Find where the given text appears and provide that cell's center as [x, y] coordinate. 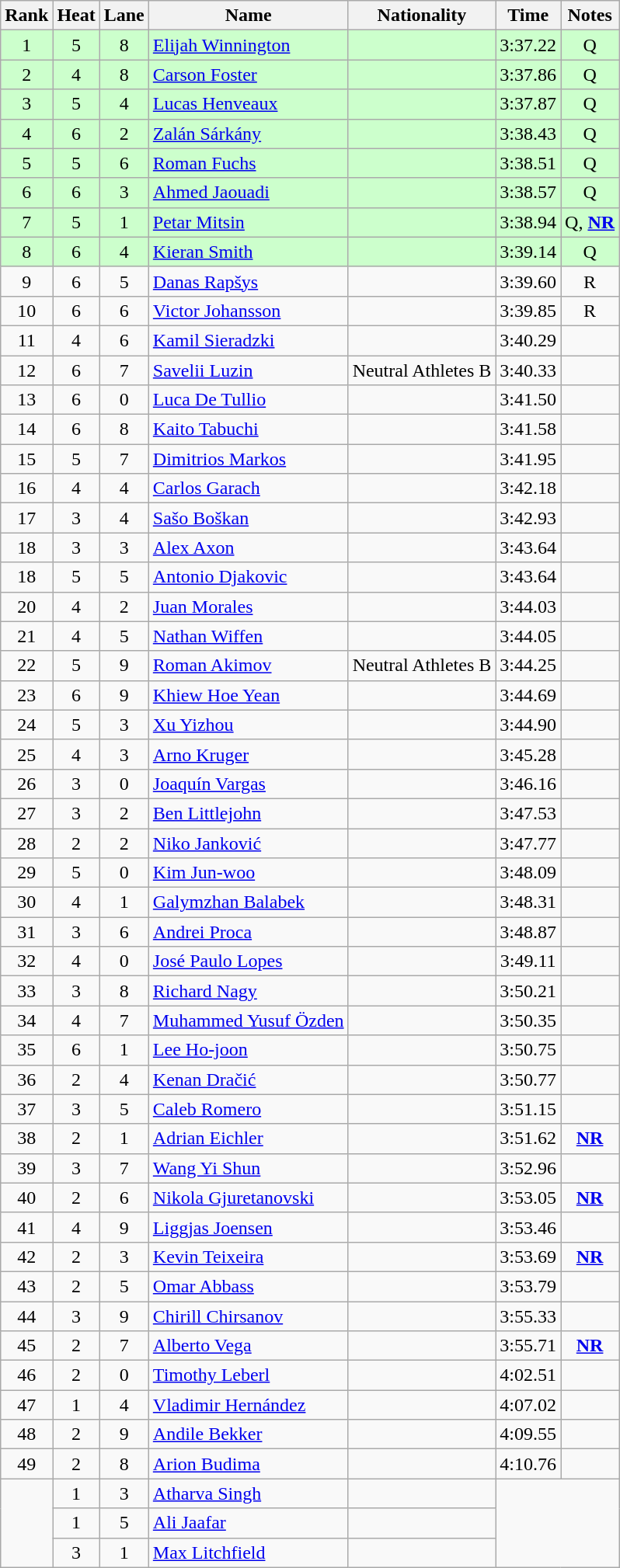
20 [26, 607]
3:47.53 [528, 813]
3:41.50 [528, 400]
Roman Fuchs [249, 163]
17 [26, 518]
3:53.69 [528, 1257]
41 [26, 1227]
Kim Jun-woo [249, 873]
12 [26, 370]
Arion Budima [249, 1464]
Wang Yi Shun [249, 1168]
21 [26, 636]
3:41.58 [528, 429]
3:46.16 [528, 784]
34 [26, 1020]
3:47.77 [528, 843]
3:50.21 [528, 991]
Omar Abbass [249, 1286]
Elijah Winnington [249, 45]
3:38.43 [528, 134]
27 [26, 813]
Joaquín Vargas [249, 784]
3:44.25 [528, 666]
3:55.33 [528, 1316]
3:37.86 [528, 75]
Richard Nagy [249, 991]
Luca De Tullio [249, 400]
Atharva Singh [249, 1493]
Ahmed Jaouadi [249, 193]
33 [26, 991]
Q, NR [590, 222]
3:37.87 [528, 104]
Kaito Tabuchi [249, 429]
3:48.09 [528, 873]
3:39.85 [528, 311]
4:07.02 [528, 1405]
3:37.22 [528, 45]
14 [26, 429]
25 [26, 754]
Juan Morales [249, 607]
15 [26, 459]
11 [26, 340]
4:09.55 [528, 1434]
Arno Kruger [249, 754]
48 [26, 1434]
3:48.87 [528, 932]
45 [26, 1346]
3:48.31 [528, 902]
3:38.51 [528, 163]
38 [26, 1139]
Time [528, 16]
3:45.28 [528, 754]
Carson Foster [249, 75]
42 [26, 1257]
Andrei Proca [249, 932]
3:42.93 [528, 518]
Timothy Leberl [249, 1375]
Heat [76, 16]
4:02.51 [528, 1375]
Andile Bekker [249, 1434]
3:51.62 [528, 1139]
Alex Axon [249, 548]
Roman Akimov [249, 666]
26 [26, 784]
3:44.05 [528, 636]
32 [26, 961]
23 [26, 695]
36 [26, 1080]
30 [26, 902]
3:51.15 [528, 1109]
3:42.18 [528, 488]
3:39.60 [528, 281]
Kenan Dračić [249, 1080]
Kieran Smith [249, 252]
3:44.03 [528, 607]
Muhammed Yusuf Özden [249, 1020]
Rank [26, 16]
Antonio Djakovic [249, 577]
Dimitrios Markos [249, 459]
35 [26, 1050]
49 [26, 1464]
Nathan Wiffen [249, 636]
Kamil Sieradzki [249, 340]
Alberto Vega [249, 1346]
Max Litchfield [249, 1552]
3:38.57 [528, 193]
Galymzhan Balabek [249, 902]
3:53.05 [528, 1198]
3:50.75 [528, 1050]
31 [26, 932]
Ali Jaafar [249, 1523]
16 [26, 488]
Liggjas Joensen [249, 1227]
Savelii Luzin [249, 370]
3:38.94 [528, 222]
Name [249, 16]
3:40.33 [528, 370]
47 [26, 1405]
Petar Mitsin [249, 222]
Danas Rapšys [249, 281]
3:44.90 [528, 725]
Nikola Gjuretanovski [249, 1198]
3:44.69 [528, 695]
Sašo Boškan [249, 518]
3:53.46 [528, 1227]
Chirill Chirsanov [249, 1316]
Niko Janković [249, 843]
Adrian Eichler [249, 1139]
3:53.79 [528, 1286]
Notes [590, 16]
Vladimir Hernández [249, 1405]
3:50.35 [528, 1020]
10 [26, 311]
28 [26, 843]
24 [26, 725]
3:39.14 [528, 252]
Kevin Teixeira [249, 1257]
43 [26, 1286]
3:49.11 [528, 961]
22 [26, 666]
13 [26, 400]
Ben Littlejohn [249, 813]
39 [26, 1168]
3:41.95 [528, 459]
Zalán Sárkány [249, 134]
Khiew Hoe Yean [249, 695]
46 [26, 1375]
4:10.76 [528, 1464]
Lee Ho-joon [249, 1050]
Caleb Romero [249, 1109]
Carlos Garach [249, 488]
Nationality [422, 16]
Victor Johansson [249, 311]
Xu Yizhou [249, 725]
37 [26, 1109]
29 [26, 873]
3:55.71 [528, 1346]
3:40.29 [528, 340]
3:50.77 [528, 1080]
José Paulo Lopes [249, 961]
3:52.96 [528, 1168]
Lane [124, 16]
40 [26, 1198]
Lucas Henveaux [249, 104]
44 [26, 1316]
